Provide the (X, Y) coordinate of the cell's center where the given text is located.  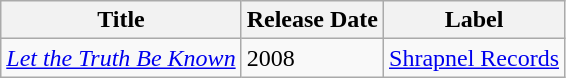
Title (121, 20)
Release Date (312, 20)
2008 (312, 58)
Shrapnel Records (474, 58)
Label (474, 20)
Let the Truth Be Known (121, 58)
